Determine the [X, Y] coordinate at the center of the cell enclosing the given text.  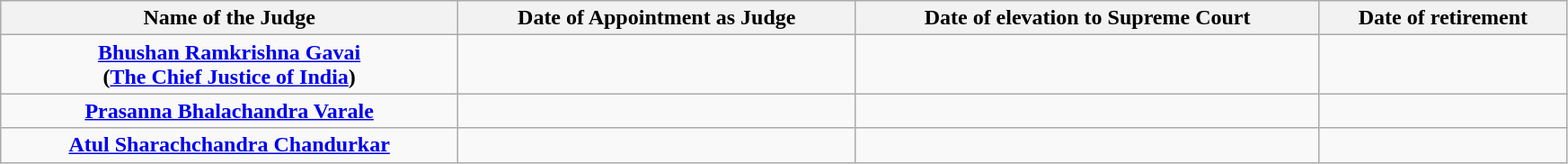
Atul Sharachchandra Chandurkar [230, 145]
Date of Appointment as Judge [657, 18]
Name of the Judge [230, 18]
Date of retirement [1443, 18]
Prasanna Bhalachandra Varale [230, 111]
Bhushan Ramkrishna Gavai(The Chief Justice of India) [230, 65]
Date of elevation to Supreme Court [1087, 18]
